Scan for the cell matching the given text and deliver its [X, Y] coordinate at center. 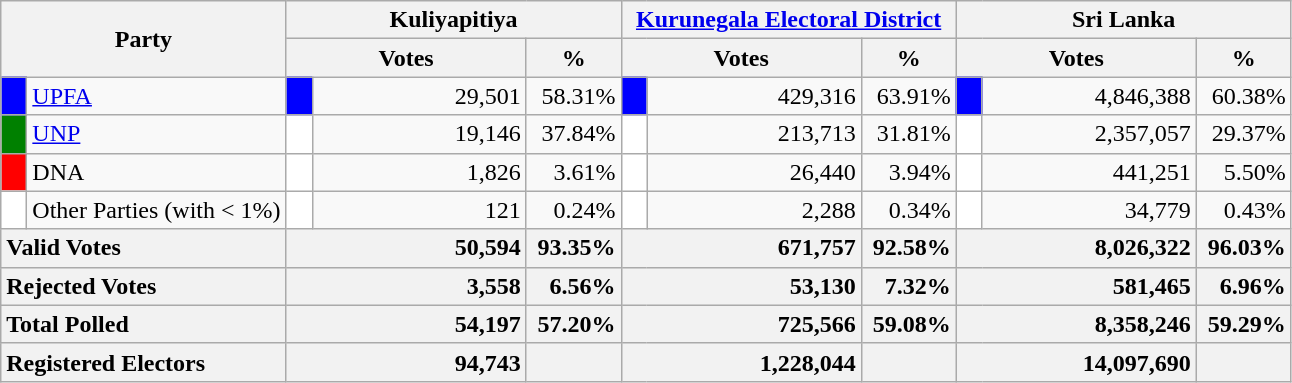
213,713 [754, 134]
Party [144, 39]
29.37% [1244, 134]
2,357,057 [1089, 134]
58.31% [574, 96]
3.94% [908, 172]
6.96% [1244, 286]
92.58% [908, 248]
3,558 [406, 286]
UPFA [156, 96]
4,846,388 [1089, 96]
121 [419, 210]
Rejected Votes [144, 286]
59.29% [1244, 324]
14,097,690 [1076, 362]
26,440 [754, 172]
29,501 [419, 96]
Kurunegala Electoral District [788, 20]
581,465 [1076, 286]
37.84% [574, 134]
34,779 [1089, 210]
8,026,322 [1076, 248]
7.32% [908, 286]
19,146 [419, 134]
53,130 [741, 286]
0.34% [908, 210]
31.81% [908, 134]
3.61% [574, 172]
6.56% [574, 286]
50,594 [406, 248]
441,251 [1089, 172]
0.43% [1244, 210]
63.91% [908, 96]
0.24% [574, 210]
Registered Electors [144, 362]
5.50% [1244, 172]
1,826 [419, 172]
Other Parties (with < 1%) [156, 210]
725,566 [741, 324]
1,228,044 [741, 362]
59.08% [908, 324]
DNA [156, 172]
57.20% [574, 324]
96.03% [1244, 248]
94,743 [406, 362]
Kuliyapitiya [454, 20]
93.35% [574, 248]
Valid Votes [144, 248]
54,197 [406, 324]
2,288 [754, 210]
429,316 [754, 96]
671,757 [741, 248]
8,358,246 [1076, 324]
Total Polled [144, 324]
60.38% [1244, 96]
UNP [156, 134]
Sri Lanka [1124, 20]
